For the text-containing cell, return its midpoint in (X, Y) coordinate format. 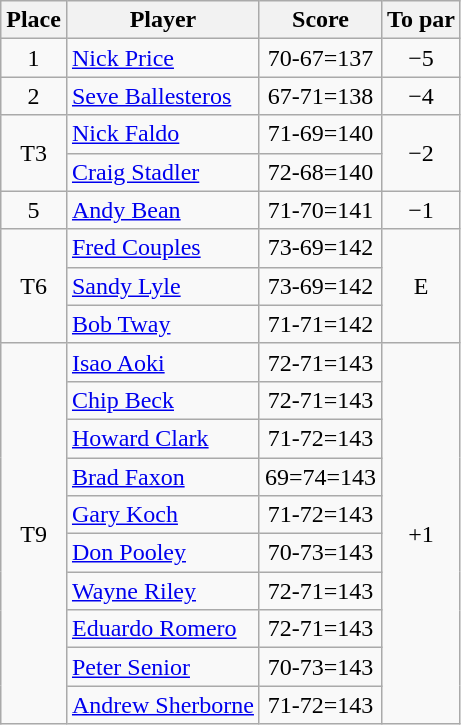
−2 (422, 153)
Place (34, 20)
5 (34, 210)
Seve Ballesteros (162, 96)
70-67=137 (320, 58)
Gary Koch (162, 515)
71-70=141 (320, 210)
Eduardo Romero (162, 629)
Don Pooley (162, 553)
67-71=138 (320, 96)
T3 (34, 153)
2 (34, 96)
E (422, 286)
−5 (422, 58)
T9 (34, 534)
Peter Senior (162, 667)
To par (422, 20)
Craig Stadler (162, 172)
1 (34, 58)
−4 (422, 96)
Score (320, 20)
72-68=140 (320, 172)
Bob Tway (162, 324)
71-69=140 (320, 134)
Isao Aoki (162, 362)
Fred Couples (162, 248)
Brad Faxon (162, 477)
Andy Bean (162, 210)
Sandy Lyle (162, 286)
T6 (34, 286)
Howard Clark (162, 438)
69=74=143 (320, 477)
+1 (422, 534)
Nick Faldo (162, 134)
Nick Price (162, 58)
Chip Beck (162, 400)
Wayne Riley (162, 591)
71-71=142 (320, 324)
−1 (422, 210)
Player (162, 20)
Andrew Sherborne (162, 705)
